Determine the (x, y) coordinate at the center of the cell enclosing the given text.  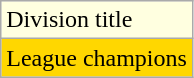
Division title (97, 20)
League champions (97, 58)
